For the text-containing cell, return its midpoint in [x, y] coordinate format. 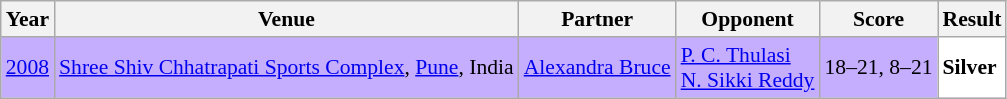
Venue [286, 19]
Silver [972, 68]
Year [28, 19]
Opponent [748, 19]
18–21, 8–21 [878, 68]
2008 [28, 68]
Alexandra Bruce [598, 68]
Score [878, 19]
Partner [598, 19]
Result [972, 19]
P. C. Thulasi N. Sikki Reddy [748, 68]
Shree Shiv Chhatrapati Sports Complex, Pune, India [286, 68]
